Locate the cell with the specified text and output its (X, Y) center coordinate. 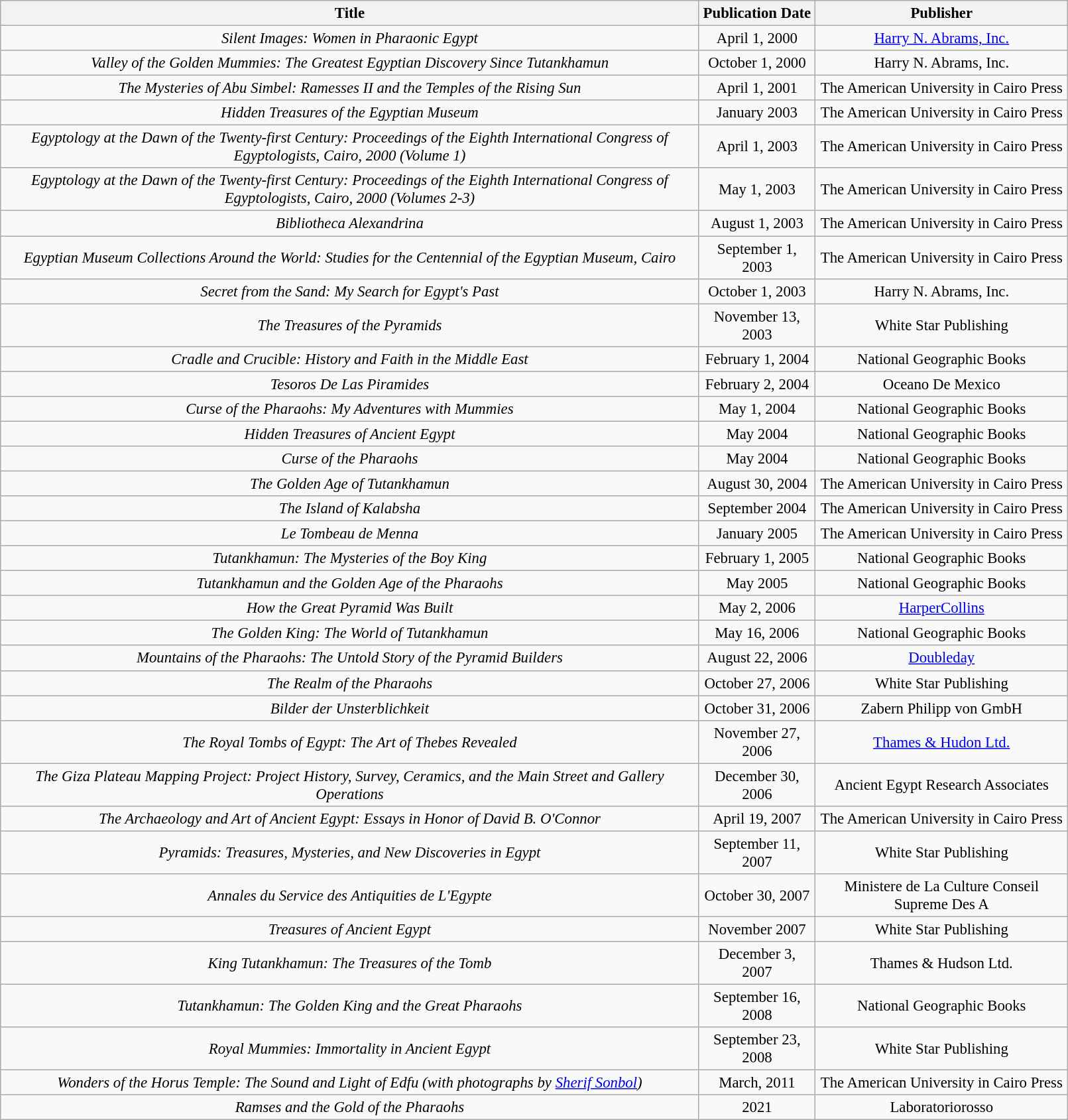
November 2007 (757, 929)
Tutankhamun: The Mysteries of the Boy King (350, 558)
2021 (757, 1107)
Ancient Egypt Research Associates (941, 785)
October 31, 2006 (757, 708)
Thames & Hudson Ltd. (941, 963)
April 1, 2000 (757, 38)
Doubleday (941, 658)
Egyptology at the Dawn of the Twenty-first Century: Proceedings of the Eighth International Congress of Egyptologists, Cairo, 2000 (Volumes 2-3) (350, 190)
Tutankhamun: The Golden King and the Great Pharaohs (350, 1007)
Curse of the Pharaohs: My Adventures with Mummies (350, 409)
September 11, 2007 (757, 853)
The Realm of the Pharaohs (350, 683)
Publication Date (757, 13)
HarperCollins (941, 608)
August 30, 2004 (757, 483)
May 2, 2006 (757, 608)
Silent Images: Women in Pharaonic Egypt (350, 38)
May 1, 2003 (757, 190)
The Mysteries of Abu Simbel: Ramesses II and the Temples of the Rising Sun (350, 88)
Thames & Hudon Ltd. (941, 741)
September 23, 2008 (757, 1049)
November 13, 2003 (757, 325)
The Island of Kalabsha (350, 509)
Title (350, 13)
April 19, 2007 (757, 819)
November 27, 2006 (757, 741)
January 2005 (757, 534)
Tesoros De Las Piramides (350, 384)
The Royal Tombs of Egypt: The Art of Thebes Revealed (350, 741)
The Golden Age of Tutankhamun (350, 483)
October 30, 2007 (757, 895)
May 2005 (757, 584)
September 1, 2003 (757, 257)
Royal Mummies: Immortality in Ancient Egypt (350, 1049)
Pyramids: Treasures, Mysteries, and New Discoveries in Egypt (350, 853)
Hidden Treasures of the Egyptian Museum (350, 113)
April 1, 2001 (757, 88)
Bilder der Unsterblichkeit (350, 708)
January 2003 (757, 113)
Annales du Service des Antiquities de L'Egypte (350, 895)
August 22, 2006 (757, 658)
The Golden King: The World of Tutankhamun (350, 633)
September 16, 2008 (757, 1007)
December 3, 2007 (757, 963)
Hidden Treasures of Ancient Egypt (350, 434)
March, 2011 (757, 1083)
Tutankhamun and the Golden Age of the Pharaohs (350, 584)
The Giza Plateau Mapping Project: Project History, Survey, Ceramics, and the Main Street and Gallery Operations (350, 785)
The Treasures of the Pyramids (350, 325)
Cradle and Crucible: History and Faith in the Middle East (350, 359)
May 16, 2006 (757, 633)
Ramses and the Gold of the Pharaohs (350, 1107)
Laboratoriorosso (941, 1107)
The Archaeology and Art of Ancient Egypt: Essays in Honor of David B. O'Connor (350, 819)
Mountains of the Pharaohs: The Untold Story of the Pyramid Builders (350, 658)
October 1, 2003 (757, 291)
Curse of the Pharaohs (350, 459)
How the Great Pyramid Was Built (350, 608)
Bibliotheca Alexandrina (350, 223)
Publisher (941, 13)
September 2004 (757, 509)
October 27, 2006 (757, 683)
Le Tombeau de Menna (350, 534)
Treasures of Ancient Egypt (350, 929)
April 1, 2003 (757, 147)
May 1, 2004 (757, 409)
October 1, 2000 (757, 63)
February 2, 2004 (757, 384)
Oceano De Mexico (941, 384)
February 1, 2004 (757, 359)
Egyptian Museum Collections Around the World: Studies for the Centennial of the Egyptian Museum, Cairo (350, 257)
August 1, 2003 (757, 223)
Secret from the Sand: My Search for Egypt's Past (350, 291)
December 30, 2006 (757, 785)
Wonders of the Horus Temple: The Sound and Light of Edfu (with photographs by Sherif Sonbol) (350, 1083)
Valley of the Golden Mummies: The Greatest Egyptian Discovery Since Tutankhamun (350, 63)
February 1, 2005 (757, 558)
Zabern Philipp von GmbH (941, 708)
King Tutankhamun: The Treasures of the Tomb (350, 963)
Egyptology at the Dawn of the Twenty-first Century: Proceedings of the Eighth International Congress of Egyptologists, Cairo, 2000 (Volume 1) (350, 147)
Ministere de La Culture Conseil Supreme Des A (941, 895)
